Output the [X, Y] coordinate of the center of the cell containing the given text.  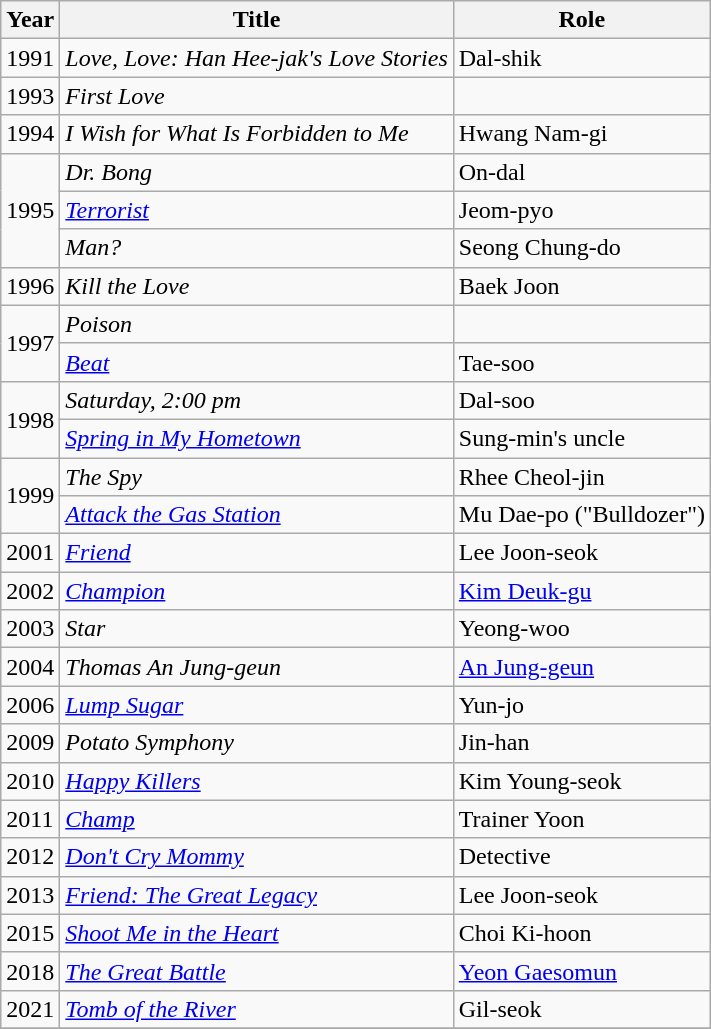
Star [256, 629]
Kim Deuk-gu [582, 591]
Role [582, 20]
I Wish for What Is Forbidden to Me [256, 134]
Man? [256, 248]
Potato Symphony [256, 743]
Shoot Me in the Heart [256, 933]
Seong Chung-do [582, 248]
Lump Sugar [256, 705]
1999 [30, 496]
Year [30, 20]
1993 [30, 96]
Tae-soo [582, 362]
Beat [256, 362]
Tomb of the River [256, 1009]
1994 [30, 134]
Happy Killers [256, 781]
2011 [30, 819]
Friend [256, 553]
Dal-soo [582, 400]
Sung-min's uncle [582, 438]
2010 [30, 781]
The Spy [256, 477]
Thomas An Jung-geun [256, 667]
Attack the Gas Station [256, 515]
2012 [30, 857]
Love, Love: Han Hee-jak's Love Stories [256, 58]
Title [256, 20]
2004 [30, 667]
Poison [256, 324]
2015 [30, 933]
Jin-han [582, 743]
Terrorist [256, 210]
Dr. Bong [256, 172]
On-dal [582, 172]
Kim Young-seok [582, 781]
Friend: The Great Legacy [256, 895]
Kill the Love [256, 286]
Yun-jo [582, 705]
Yeon Gaesomun [582, 971]
2001 [30, 553]
Dal-shik [582, 58]
Choi Ki-hoon [582, 933]
Trainer Yoon [582, 819]
2018 [30, 971]
Saturday, 2:00 pm [256, 400]
Baek Joon [582, 286]
Yeong-woo [582, 629]
An Jung-geun [582, 667]
2009 [30, 743]
Rhee Cheol-jin [582, 477]
2002 [30, 591]
2006 [30, 705]
2021 [30, 1009]
Spring in My Hometown [256, 438]
1995 [30, 210]
1991 [30, 58]
Gil-seok [582, 1009]
1997 [30, 343]
Champ [256, 819]
Hwang Nam-gi [582, 134]
Don't Cry Mommy [256, 857]
2003 [30, 629]
1998 [30, 419]
Jeom-pyo [582, 210]
2013 [30, 895]
Champion [256, 591]
1996 [30, 286]
Detective [582, 857]
Mu Dae-po ("Bulldozer") [582, 515]
First Love [256, 96]
The Great Battle [256, 971]
